Scan for the cell matching the given text and deliver its [x, y] coordinate at center. 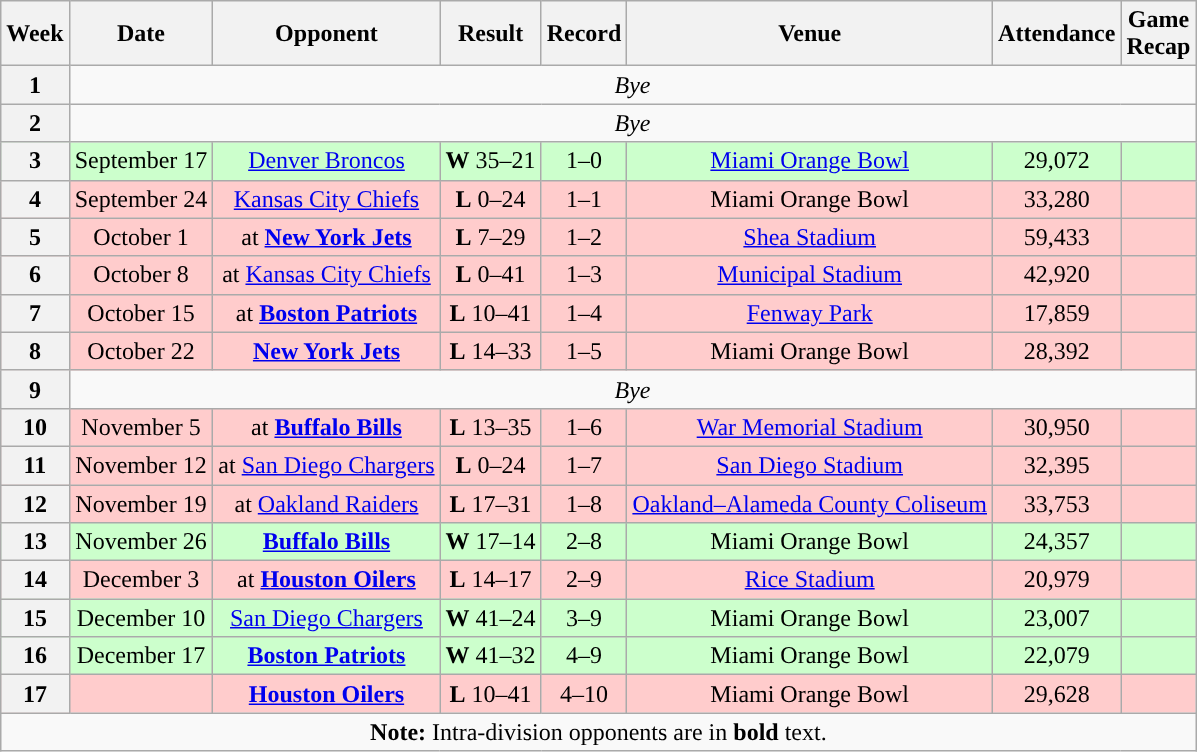
November 5 [141, 427]
15 [35, 618]
November 26 [141, 542]
1–8 [584, 503]
Opponent [326, 34]
December 17 [141, 656]
10 [35, 427]
16 [35, 656]
at Boston Patriots [326, 313]
October 1 [141, 237]
W 17–14 [490, 542]
September 17 [141, 161]
17 [35, 694]
29,628 [1057, 694]
32,395 [1057, 465]
1–1 [584, 199]
L 7–29 [490, 237]
L 13–35 [490, 427]
23,007 [1057, 618]
W 35–21 [490, 161]
22,079 [1057, 656]
14 [35, 580]
W 41–24 [490, 618]
29,072 [1057, 161]
at Houston Oilers [326, 580]
3 [35, 161]
4–9 [584, 656]
Shea Stadium [810, 237]
5 [35, 237]
4 [35, 199]
L 14–17 [490, 580]
L 0–41 [490, 275]
at Kansas City Chiefs [326, 275]
San Diego Chargers [326, 618]
Oakland–Alameda County Coliseum [810, 503]
42,920 [1057, 275]
at San Diego Chargers [326, 465]
33,753 [1057, 503]
October 15 [141, 313]
2–9 [584, 580]
11 [35, 465]
December 3 [141, 580]
Week [35, 34]
Rice Stadium [810, 580]
20,979 [1057, 580]
1–6 [584, 427]
Venue [810, 34]
at New York Jets [326, 237]
Attendance [1057, 34]
1–5 [584, 351]
at Oakland Raiders [326, 503]
Boston Patriots [326, 656]
24,357 [1057, 542]
4–10 [584, 694]
17,859 [1057, 313]
San Diego Stadium [810, 465]
Houston Oilers [326, 694]
28,392 [1057, 351]
Denver Broncos [326, 161]
9 [35, 389]
November 12 [141, 465]
Buffalo Bills [326, 542]
1–3 [584, 275]
at Buffalo Bills [326, 427]
October 22 [141, 351]
7 [35, 313]
W 41–32 [490, 656]
1 [35, 85]
30,950 [1057, 427]
59,433 [1057, 237]
8 [35, 351]
War Memorial Stadium [810, 427]
Note: Intra-division opponents are in bold text. [598, 732]
1–4 [584, 313]
October 8 [141, 275]
L 14–33 [490, 351]
GameRecap [1158, 34]
1–0 [584, 161]
December 10 [141, 618]
Date [141, 34]
Kansas City Chiefs [326, 199]
Municipal Stadium [810, 275]
33,280 [1057, 199]
13 [35, 542]
L 17–31 [490, 503]
Fenway Park [810, 313]
2–8 [584, 542]
2 [35, 123]
Result [490, 34]
Record [584, 34]
September 24 [141, 199]
1–2 [584, 237]
November 19 [141, 503]
6 [35, 275]
1–7 [584, 465]
12 [35, 503]
New York Jets [326, 351]
3–9 [584, 618]
